From the cell containing the given text, extract its center point as [X, Y] coordinate. 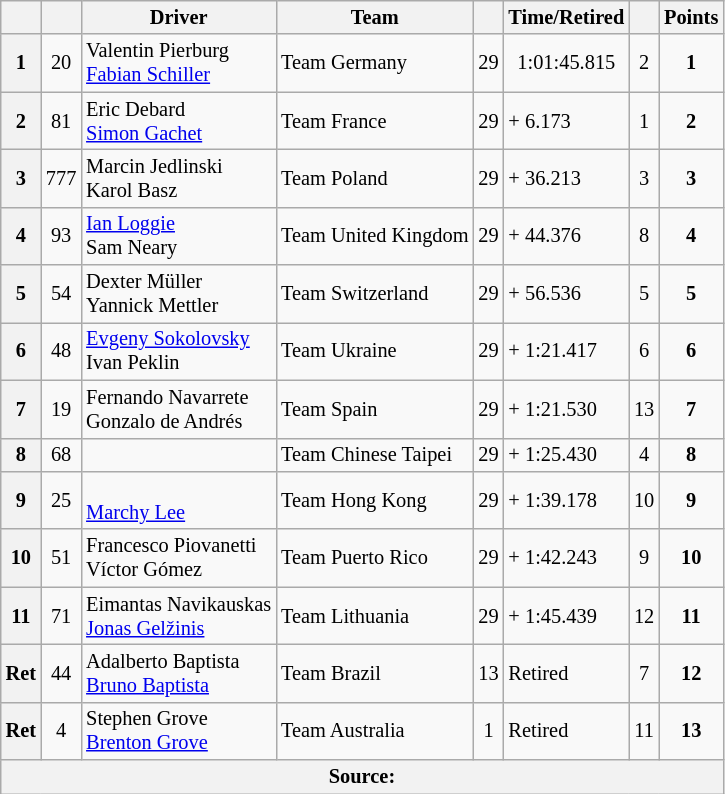
Adalberto BaptistaBruno Baptista [178, 673]
+ 56.536 [567, 294]
Team Spain [374, 409]
71 [61, 616]
Source: [362, 777]
Team Hong Kong [374, 500]
48 [61, 351]
Time/Retired [567, 17]
93 [61, 236]
81 [61, 121]
20 [61, 63]
51 [61, 558]
Evgeny SokolovskyIvan Peklin [178, 351]
Team Chinese Taipei [374, 455]
+ 1:21.417 [567, 351]
Eric DebardSimon Gachet [178, 121]
Team [374, 17]
Valentin PierburgFabian Schiller [178, 63]
44 [61, 673]
Fernando NavarreteGonzalo de Andrés [178, 409]
+ 1:45.439 [567, 616]
Team Germany [374, 63]
Team France [374, 121]
Team Brazil [374, 673]
1:01:45.815 [567, 63]
Team Poland [374, 178]
68 [61, 455]
Team United Kingdom [374, 236]
Points [691, 17]
Dexter MüllerYannick Mettler [178, 294]
Team Switzerland [374, 294]
Eimantas NavikauskasJonas Gelžinis [178, 616]
Marchy Lee [178, 500]
+ 44.376 [567, 236]
Team Puerto Rico [374, 558]
Driver [178, 17]
777 [61, 178]
Team Lithuania [374, 616]
Stephen GroveBrenton Grove [178, 731]
25 [61, 500]
Team Ukraine [374, 351]
+ 1:21.530 [567, 409]
19 [61, 409]
Francesco PiovanettiVíctor Gómez [178, 558]
54 [61, 294]
Marcin JedlinskiKarol Basz [178, 178]
+ 1:25.430 [567, 455]
+ 36.213 [567, 178]
+ 1:42.243 [567, 558]
Team Australia [374, 731]
+ 1:39.178 [567, 500]
+ 6.173 [567, 121]
Ian LoggieSam Neary [178, 236]
